Locate the cell with the specified text and output its [X, Y] center coordinate. 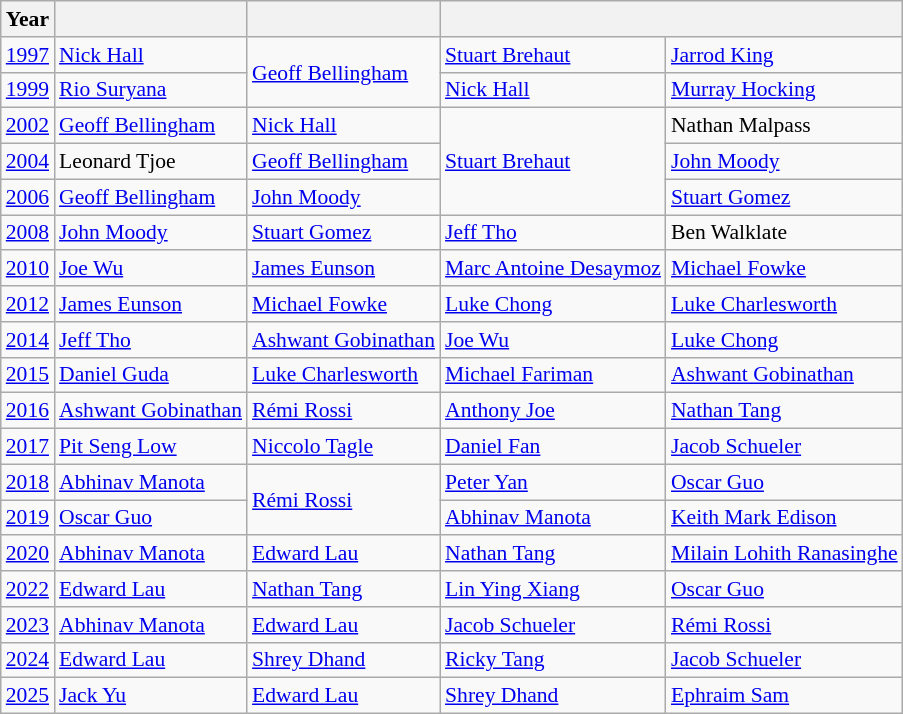
Peter Yan [553, 482]
2006 [28, 197]
2025 [28, 696]
2019 [28, 518]
Jarrod King [784, 55]
Ricky Tang [553, 660]
Pit Seng Low [150, 447]
2012 [28, 304]
2008 [28, 233]
2018 [28, 482]
Daniel Guda [150, 375]
Daniel Fan [553, 447]
Leonard Tjoe [150, 162]
Ben Walklate [784, 233]
Ephraim Sam [784, 696]
Keith Mark Edison [784, 518]
2023 [28, 625]
1999 [28, 90]
2015 [28, 375]
Nathan Malpass [784, 126]
Marc Antoine Desaymoz [553, 269]
2016 [28, 411]
2020 [28, 554]
Anthony Joe [553, 411]
Murray Hocking [784, 90]
Niccolo Tagle [344, 447]
Rio Suryana [150, 90]
Milain Lohith Ranasinghe [784, 554]
2024 [28, 660]
2014 [28, 340]
2004 [28, 162]
Year [28, 19]
2017 [28, 447]
Michael Fariman [553, 375]
Jack Yu [150, 696]
2010 [28, 269]
2022 [28, 589]
1997 [28, 55]
Lin Ying Xiang [553, 589]
2002 [28, 126]
